Return the (x, y) coordinate for the center point of the cell that contains the specified text.  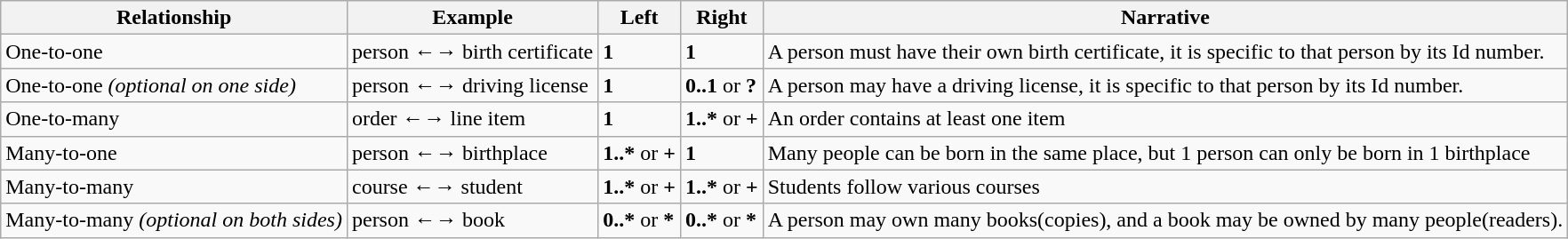
order ←→ line item (472, 119)
Narrative (1164, 18)
Left (640, 18)
person ←→ birthplace (472, 153)
0..1 or ? (722, 85)
person ←→ birth certificate (472, 52)
Relationship (174, 18)
Many people can be born in the same place, but 1 person can only be born in 1 birthplace (1164, 153)
One-to-one (optional on one side) (174, 85)
A person may have a driving license, it is specific to that person by its Id number. (1164, 85)
Students follow various courses (1164, 187)
A person must have their own birth certificate, it is specific to that person by its Id number. (1164, 52)
Many-to-many (optional on both sides) (174, 220)
One-to-one (174, 52)
person ←→ driving license (472, 85)
Example (472, 18)
course ←→ student (472, 187)
One-to-many (174, 119)
An order contains at least one item (1164, 119)
A person may own many books(copies), and a book may be owned by many people(readers). (1164, 220)
Right (722, 18)
Many-to-many (174, 187)
Many-to-one (174, 153)
person ←→ book (472, 220)
